Pinpoint the cell where the given text exists, returning its (X, Y) midpoint coordinate. 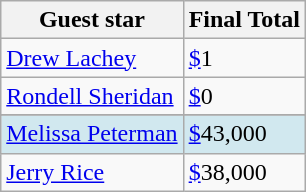
Jerry Rice (92, 172)
Drew Lachey (92, 58)
$1 (244, 58)
$38,000 (244, 172)
Rondell Sheridan (92, 96)
Final Total (244, 20)
Melissa Peterman (92, 134)
Guest star (92, 20)
$43,000 (244, 134)
$0 (244, 96)
